Determine the [X, Y] coordinate at the center of the cell enclosing the given text.  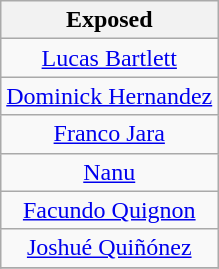
Joshué Quiñónez [110, 248]
Facundo Quignon [110, 210]
Dominick Hernandez [110, 96]
Lucas Bartlett [110, 58]
Nanu [110, 172]
Exposed [110, 20]
Franco Jara [110, 134]
